For the text-containing cell, return its midpoint in [x, y] coordinate format. 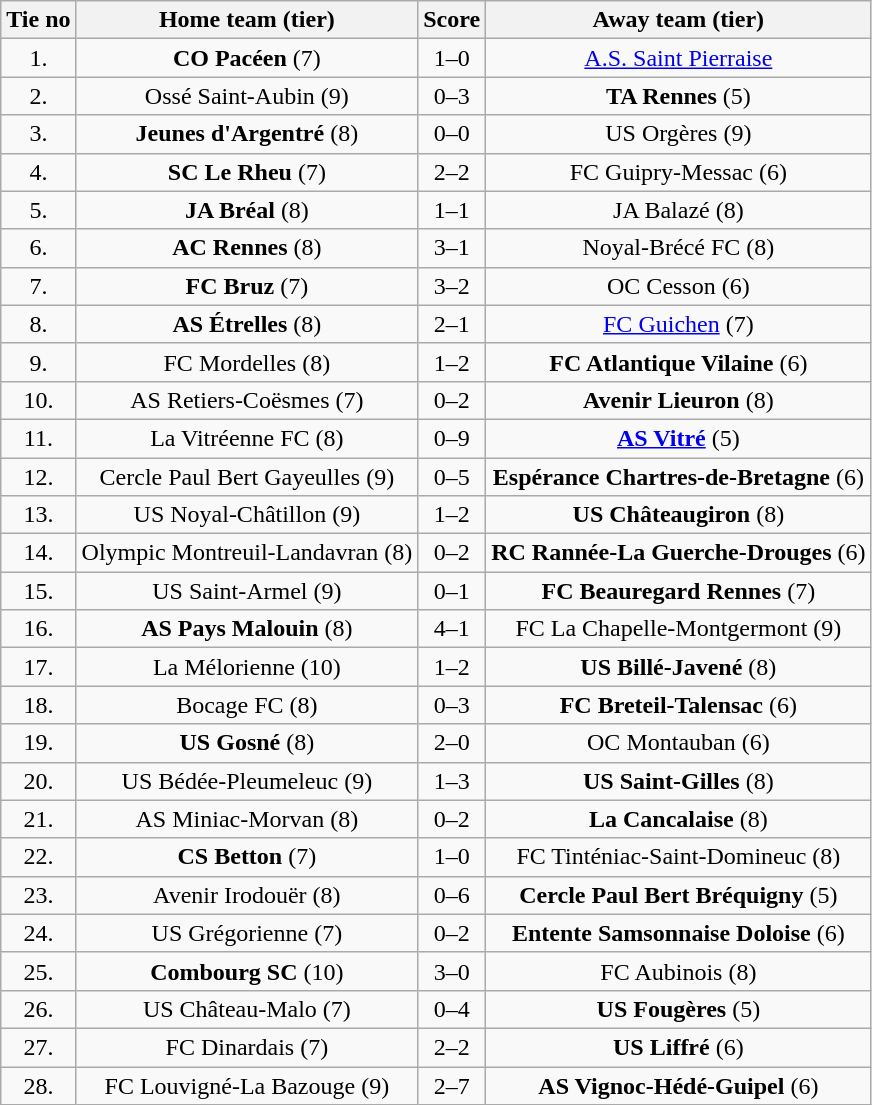
AC Rennes (8) [247, 248]
10. [38, 400]
AS Retiers-Coësmes (7) [247, 400]
Score [452, 20]
25. [38, 971]
AS Étrelles (8) [247, 324]
28. [38, 1085]
Entente Samsonnaise Doloise (6) [678, 933]
US Bédée-Pleumeleuc (9) [247, 781]
US Saint-Gilles (8) [678, 781]
FC Aubinois (8) [678, 971]
US Liffré (6) [678, 1047]
SC Le Rheu (7) [247, 172]
AS Vitré (5) [678, 438]
1–3 [452, 781]
0–1 [452, 591]
Tie no [38, 20]
1. [38, 58]
A.S. Saint Pierraise [678, 58]
FC Beauregard Rennes (7) [678, 591]
7. [38, 286]
14. [38, 553]
AS Miniac-Morvan (8) [247, 819]
Jeunes d'Argentré (8) [247, 134]
0–0 [452, 134]
FC Tinténiac-Saint-Domineuc (8) [678, 857]
0–4 [452, 1009]
US Château-Malo (7) [247, 1009]
US Billé-Javené (8) [678, 667]
CO Pacéen (7) [247, 58]
19. [38, 743]
2–0 [452, 743]
1–1 [452, 210]
18. [38, 705]
FC Guipry-Messac (6) [678, 172]
TA Rennes (5) [678, 96]
11. [38, 438]
Combourg SC (10) [247, 971]
26. [38, 1009]
27. [38, 1047]
0–6 [452, 895]
AS Pays Malouin (8) [247, 629]
Avenir Lieuron (8) [678, 400]
Avenir Irodouër (8) [247, 895]
3–2 [452, 286]
FC Dinardais (7) [247, 1047]
US Grégorienne (7) [247, 933]
0–5 [452, 477]
RC Rannée-La Guerche-Drouges (6) [678, 553]
4. [38, 172]
FC Atlantique Vilaine (6) [678, 362]
La Vitréenne FC (8) [247, 438]
8. [38, 324]
Cercle Paul Bert Bréquigny (5) [678, 895]
3–1 [452, 248]
2. [38, 96]
FC Bruz (7) [247, 286]
6. [38, 248]
La Cancalaise (8) [678, 819]
Away team (tier) [678, 20]
OC Montauban (6) [678, 743]
Espérance Chartres-de-Bretagne (6) [678, 477]
13. [38, 515]
US Châteaugiron (8) [678, 515]
Cercle Paul Bert Gayeulles (9) [247, 477]
Noyal-Brécé FC (8) [678, 248]
FC Mordelles (8) [247, 362]
US Gosné (8) [247, 743]
Olympic Montreuil-Landavran (8) [247, 553]
FC La Chapelle-Montgermont (9) [678, 629]
22. [38, 857]
AS Vignoc-Hédé-Guipel (6) [678, 1085]
JA Bréal (8) [247, 210]
16. [38, 629]
24. [38, 933]
La Mélorienne (10) [247, 667]
US Fougères (5) [678, 1009]
5. [38, 210]
US Noyal-Châtillon (9) [247, 515]
0–9 [452, 438]
20. [38, 781]
23. [38, 895]
CS Betton (7) [247, 857]
Ossé Saint-Aubin (9) [247, 96]
12. [38, 477]
Bocage FC (8) [247, 705]
3. [38, 134]
17. [38, 667]
US Saint-Armel (9) [247, 591]
4–1 [452, 629]
2–7 [452, 1085]
FC Louvigné-La Bazouge (9) [247, 1085]
FC Breteil-Talensac (6) [678, 705]
US Orgères (9) [678, 134]
JA Balazé (8) [678, 210]
FC Guichen (7) [678, 324]
3–0 [452, 971]
9. [38, 362]
21. [38, 819]
2–1 [452, 324]
15. [38, 591]
OC Cesson (6) [678, 286]
Home team (tier) [247, 20]
